For the text-containing cell, return its midpoint in [x, y] coordinate format. 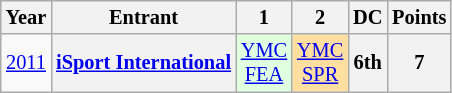
2 [320, 17]
YMCFEA [264, 63]
iSport International [144, 63]
7 [419, 63]
DC [368, 17]
6th [368, 63]
Entrant [144, 17]
Year [26, 17]
2011 [26, 63]
Points [419, 17]
1 [264, 17]
YMCSPR [320, 63]
